From the cell containing the given text, extract its center point as (X, Y) coordinate. 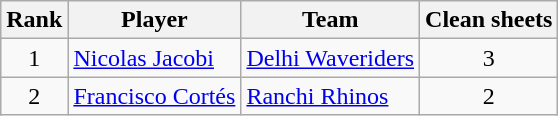
3 (489, 58)
Nicolas Jacobi (154, 58)
Francisco Cortés (154, 96)
Team (330, 20)
Rank (34, 20)
Player (154, 20)
Clean sheets (489, 20)
Ranchi Rhinos (330, 96)
Delhi Waveriders (330, 58)
1 (34, 58)
